Extract the [x, y] coordinate from the center of the cell holding the provided text.  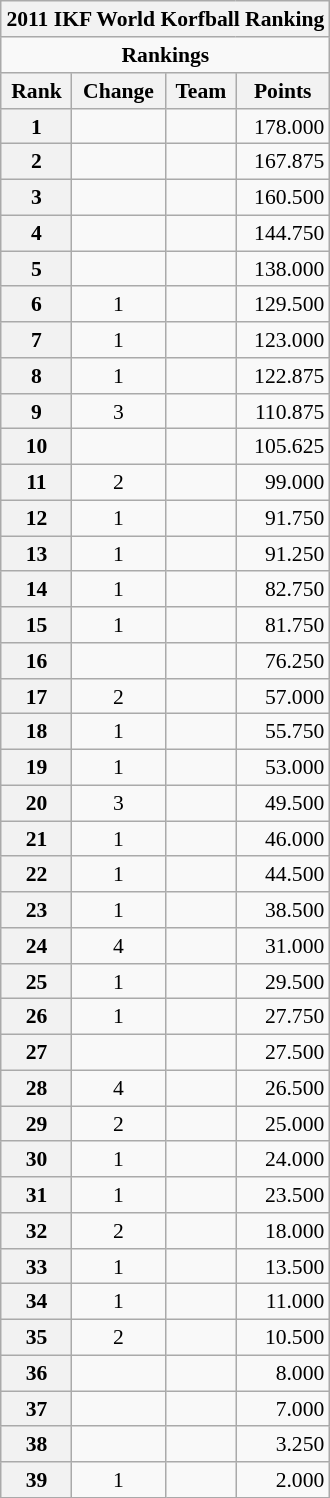
25 [36, 981]
Rankings [165, 55]
30 [36, 1159]
129.500 [282, 304]
33 [36, 1266]
25.000 [282, 1124]
144.750 [282, 233]
35 [36, 1337]
16 [36, 661]
49.500 [282, 803]
11 [36, 482]
105.625 [282, 447]
178.000 [282, 126]
13 [36, 554]
27.500 [282, 1052]
160.500 [282, 197]
23.500 [282, 1195]
18 [36, 732]
Team [200, 91]
53.000 [282, 767]
76.250 [282, 661]
2.000 [282, 1480]
10 [36, 447]
12 [36, 518]
17 [36, 696]
91.750 [282, 518]
31.000 [282, 946]
20 [36, 803]
8 [36, 376]
14 [36, 589]
28 [36, 1088]
32 [36, 1231]
3.250 [282, 1444]
122.875 [282, 376]
81.750 [282, 625]
Rank [36, 91]
Points [282, 91]
11.000 [282, 1302]
21 [36, 839]
9 [36, 411]
15 [36, 625]
167.875 [282, 162]
23 [36, 910]
91.250 [282, 554]
27 [36, 1052]
38.500 [282, 910]
29 [36, 1124]
27.750 [282, 1017]
37 [36, 1409]
55.750 [282, 732]
24.000 [282, 1159]
26 [36, 1017]
18.000 [282, 1231]
123.000 [282, 340]
38 [36, 1444]
19 [36, 767]
82.750 [282, 589]
5 [36, 269]
8.000 [282, 1373]
7 [36, 340]
99.000 [282, 482]
46.000 [282, 839]
29.500 [282, 981]
36 [36, 1373]
24 [36, 946]
31 [36, 1195]
22 [36, 874]
39 [36, 1480]
10.500 [282, 1337]
2011 IKF World Korfball Ranking [165, 19]
26.500 [282, 1088]
44.500 [282, 874]
110.875 [282, 411]
13.500 [282, 1266]
7.000 [282, 1409]
Change [119, 91]
6 [36, 304]
57.000 [282, 696]
138.000 [282, 269]
34 [36, 1302]
